Capture the cell that displays the provided text and extract its [x, y] central coordinate. 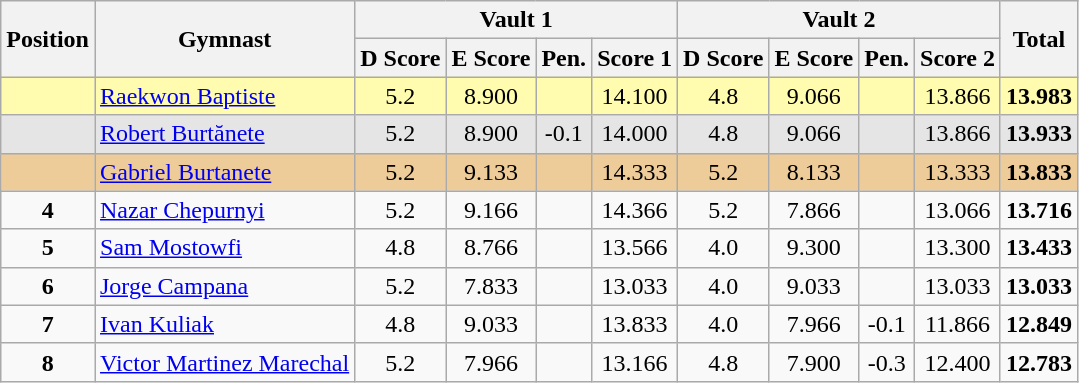
13.716 [1038, 210]
13.300 [958, 248]
Robert Burtănete [224, 134]
Victor Martinez Marechal [224, 362]
13.333 [958, 172]
Vault 2 [840, 20]
Nazar Chepurnyi [224, 210]
11.866 [958, 324]
Position [48, 39]
13.983 [1038, 96]
Gabriel Burtanete [224, 172]
9.166 [491, 210]
13.433 [1038, 248]
Score 1 [635, 58]
14.333 [635, 172]
12.783 [1038, 362]
8.133 [814, 172]
13.933 [1038, 134]
13.566 [635, 248]
Score 2 [958, 58]
Ivan Kuliak [224, 324]
Sam Mostowfi [224, 248]
9.300 [814, 248]
Total [1038, 39]
8 [48, 362]
9.133 [491, 172]
14.000 [635, 134]
Gymnast [224, 39]
12.400 [958, 362]
6 [48, 286]
4 [48, 210]
Raekwon Baptiste [224, 96]
8.766 [491, 248]
7.866 [814, 210]
Vault 1 [516, 20]
Jorge Campana [224, 286]
14.366 [635, 210]
7.900 [814, 362]
5 [48, 248]
-0.3 [887, 362]
13.166 [635, 362]
12.849 [1038, 324]
13.066 [958, 210]
7 [48, 324]
7.833 [491, 286]
14.100 [635, 96]
